For the text-containing cell, return its midpoint in (X, Y) coordinate format. 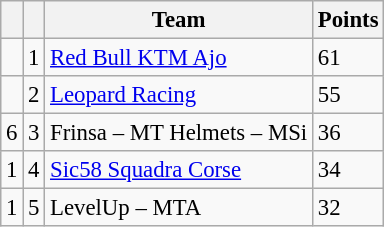
Red Bull KTM Ajo (179, 58)
Sic58 Squadra Corse (179, 170)
36 (348, 133)
55 (348, 95)
Leopard Racing (179, 95)
34 (348, 170)
5 (34, 208)
Points (348, 20)
6 (12, 133)
Team (179, 20)
32 (348, 208)
Frinsa – MT Helmets – MSi (179, 133)
3 (34, 133)
4 (34, 170)
2 (34, 95)
61 (348, 58)
LevelUp – MTA (179, 208)
